Determine the [X, Y] coordinate at the center of the cell enclosing the given text.  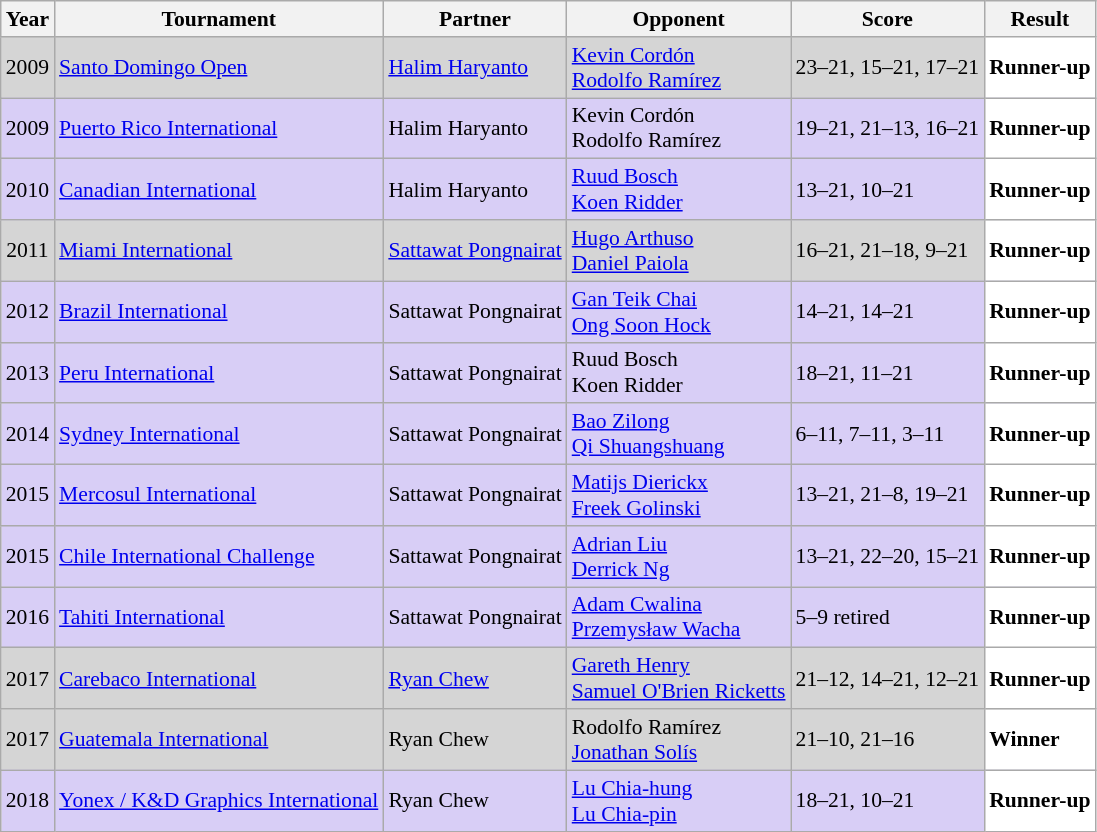
18–21, 11–21 [888, 372]
Peru International [218, 372]
Tournament [218, 19]
Guatemala International [218, 740]
Opponent [679, 19]
21–12, 14–21, 12–21 [888, 678]
14–21, 14–21 [888, 312]
Adrian Liu Derrick Ng [679, 556]
Mercosul International [218, 496]
16–21, 21–18, 9–21 [888, 250]
2018 [28, 800]
Matijs Dierickx Freek Golinski [679, 496]
23–21, 15–21, 17–21 [888, 68]
Rodolfo Ramírez Jonathan Solís [679, 740]
2013 [28, 372]
Chile International Challenge [218, 556]
Brazil International [218, 312]
13–21, 21–8, 19–21 [888, 496]
Tahiti International [218, 618]
Bao Zilong Qi Shuangshuang [679, 434]
Puerto Rico International [218, 128]
Sydney International [218, 434]
Carebaco International [218, 678]
21–10, 21–16 [888, 740]
Adam Cwalina Przemysław Wacha [679, 618]
2014 [28, 434]
5–9 retired [888, 618]
Gareth Henry Samuel O'Brien Ricketts [679, 678]
Partner [474, 19]
18–21, 10–21 [888, 800]
Yonex / K&D Graphics International [218, 800]
13–21, 10–21 [888, 190]
Winner [1040, 740]
Hugo Arthuso Daniel Paiola [679, 250]
13–21, 22–20, 15–21 [888, 556]
Canadian International [218, 190]
Miami International [218, 250]
19–21, 21–13, 16–21 [888, 128]
6–11, 7–11, 3–11 [888, 434]
2016 [28, 618]
2011 [28, 250]
Score [888, 19]
Lu Chia-hung Lu Chia-pin [679, 800]
Gan Teik Chai Ong Soon Hock [679, 312]
2010 [28, 190]
Result [1040, 19]
Year [28, 19]
2012 [28, 312]
Santo Domingo Open [218, 68]
